From the cell containing the given text, extract its center point as [x, y] coordinate. 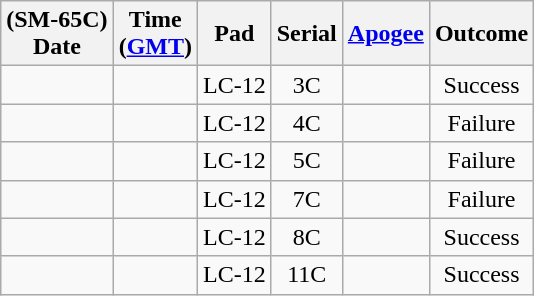
3C [306, 85]
Time(GMT) [155, 34]
Serial [306, 34]
8C [306, 237]
5C [306, 161]
4C [306, 123]
Apogee [386, 34]
7C [306, 199]
Outcome [481, 34]
Pad [235, 34]
(SM-65C)Date [57, 34]
11C [306, 275]
